Return (X, Y) of the center of cell containing provided text 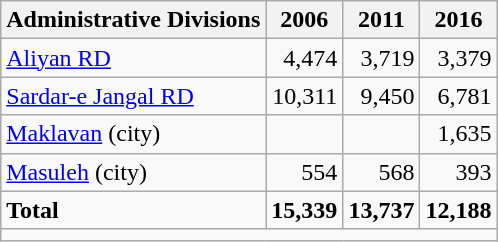
6,781 (458, 96)
Total (134, 210)
393 (458, 172)
1,635 (458, 134)
3,719 (382, 58)
Administrative Divisions (134, 20)
3,379 (458, 58)
13,737 (382, 210)
2016 (458, 20)
2006 (304, 20)
15,339 (304, 210)
Sardar-e Jangal RD (134, 96)
Maklavan (city) (134, 134)
568 (382, 172)
9,450 (382, 96)
10,311 (304, 96)
Aliyan RD (134, 58)
12,188 (458, 210)
554 (304, 172)
2011 (382, 20)
4,474 (304, 58)
Masuleh (city) (134, 172)
